For the text-containing cell, return its midpoint in (x, y) coordinate format. 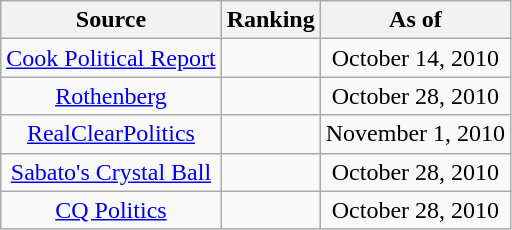
Cook Political Report (111, 58)
CQ Politics (111, 210)
October 14, 2010 (415, 58)
As of (415, 20)
RealClearPolitics (111, 134)
November 1, 2010 (415, 134)
Sabato's Crystal Ball (111, 172)
Ranking (270, 20)
Rothenberg (111, 96)
Source (111, 20)
